Identify which cell holds the provided text, then report its (x, y) central coordinate. 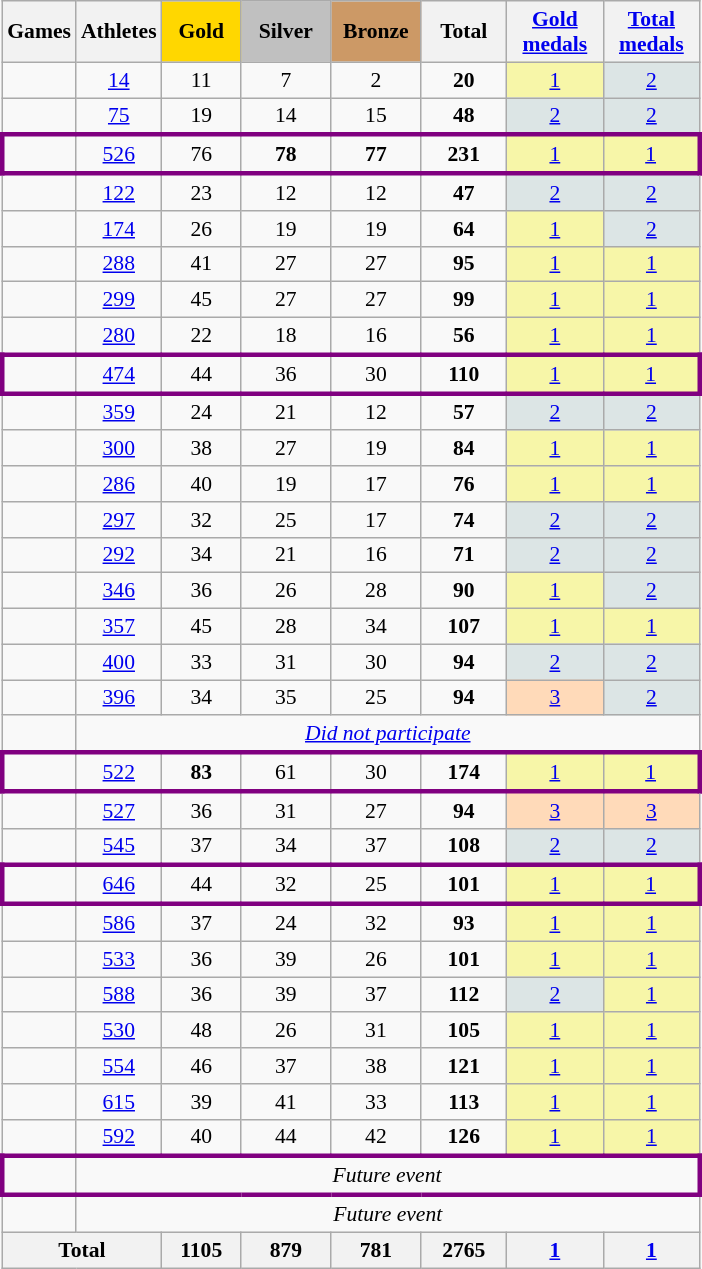
61 (286, 772)
586 (119, 922)
Gold medals (556, 32)
95 (464, 264)
346 (119, 591)
113 (464, 1102)
300 (119, 449)
Gold (202, 32)
22 (202, 336)
781 (376, 1250)
35 (286, 698)
2765 (464, 1250)
15 (376, 116)
75 (119, 116)
56 (464, 336)
110 (464, 374)
112 (464, 995)
Total medals (652, 32)
396 (119, 698)
105 (464, 1031)
Games (39, 32)
359 (119, 412)
554 (119, 1066)
297 (119, 520)
20 (464, 80)
107 (464, 627)
526 (119, 154)
280 (119, 336)
99 (464, 300)
18 (286, 336)
292 (119, 555)
121 (464, 1066)
Bronze (376, 32)
122 (119, 192)
231 (464, 154)
11 (202, 80)
Silver (286, 32)
83 (202, 772)
Athletes (119, 32)
23 (202, 192)
1105 (202, 1250)
530 (119, 1031)
286 (119, 484)
84 (464, 449)
42 (376, 1138)
108 (464, 846)
879 (286, 1250)
357 (119, 627)
527 (119, 810)
646 (119, 886)
57 (464, 412)
90 (464, 591)
588 (119, 995)
545 (119, 846)
299 (119, 300)
71 (464, 555)
64 (464, 229)
78 (286, 154)
74 (464, 520)
7 (286, 80)
592 (119, 1138)
474 (119, 374)
Did not participate (388, 734)
46 (202, 1066)
93 (464, 922)
126 (464, 1138)
522 (119, 772)
288 (119, 264)
47 (464, 192)
77 (376, 154)
400 (119, 662)
533 (119, 959)
615 (119, 1102)
